Search for the cell housing the specified text and yield its (x, y) center coordinate. 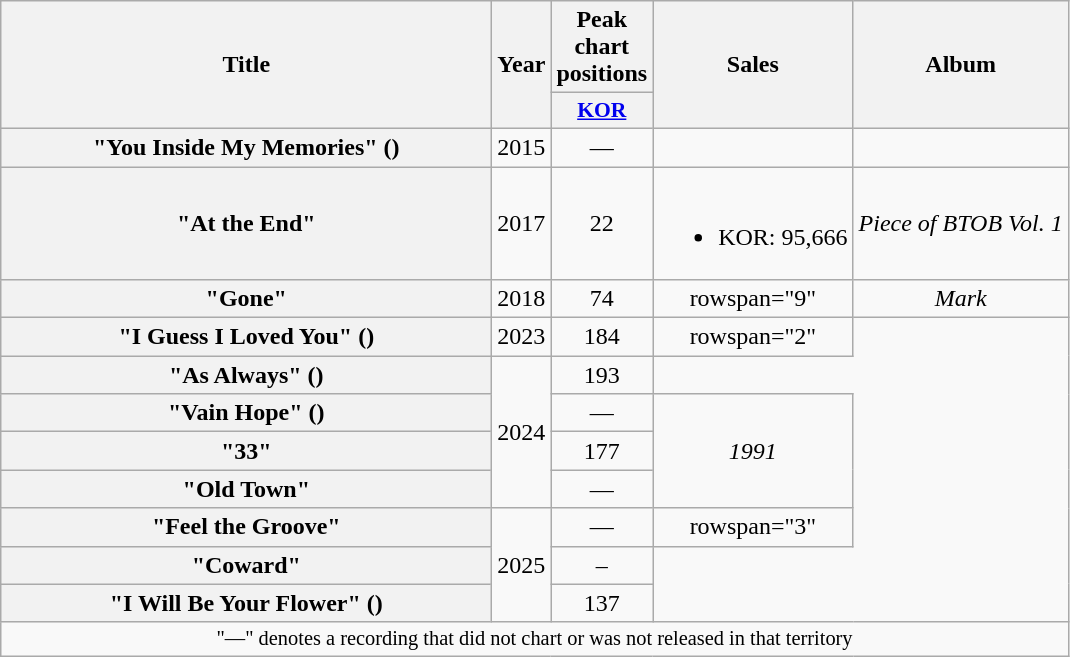
KOR (602, 111)
Mark (960, 299)
2024 (522, 432)
"Vain Hope" () (246, 413)
"Gone" (246, 299)
Sales (753, 65)
22 (602, 222)
Album (960, 65)
2017 (522, 222)
74 (602, 299)
rowspan="3" (753, 527)
rowspan="2" (753, 337)
"—" denotes a recording that did not chart or was not released in that territory (535, 639)
2023 (522, 337)
"You Inside My Memories" () (246, 147)
"Feel the Groove" (246, 527)
Year (522, 65)
Title (246, 65)
177 (602, 451)
KOR: 95,666 (753, 222)
"I Will Be Your Flower" () (246, 603)
193 (602, 375)
Piece of BTOB Vol. 1 (960, 222)
– (602, 565)
137 (602, 603)
"I Guess I Loved You" () (246, 337)
184 (602, 337)
2025 (522, 565)
"Old Town" (246, 489)
"As Always" () (246, 375)
2015 (522, 147)
"Coward" (246, 565)
2018 (522, 299)
Peak chart positions (602, 47)
"At the End" (246, 222)
"33" (246, 451)
1991 (753, 451)
rowspan="9" (753, 299)
